Return (X, Y) of the center of cell containing provided text 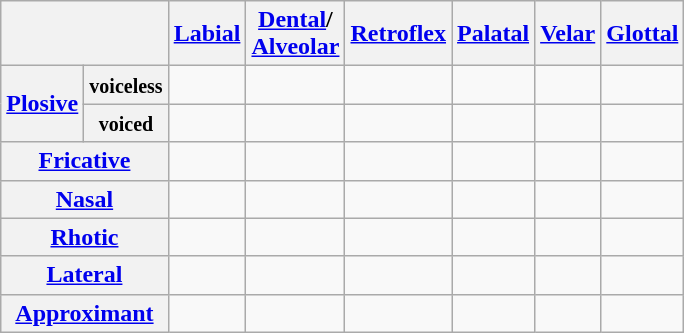
voiced (126, 123)
Rhotic (84, 237)
Labial (207, 34)
Dental/Alveolar (296, 34)
Nasal (84, 199)
Velar (568, 34)
Lateral (84, 275)
Glottal (642, 34)
voiceless (126, 85)
Retroflex (398, 34)
Plosive (42, 104)
Fricative (84, 161)
Palatal (494, 34)
Approximant (84, 313)
